Return the (x, y) coordinate for the center point of the cell that contains the specified text.  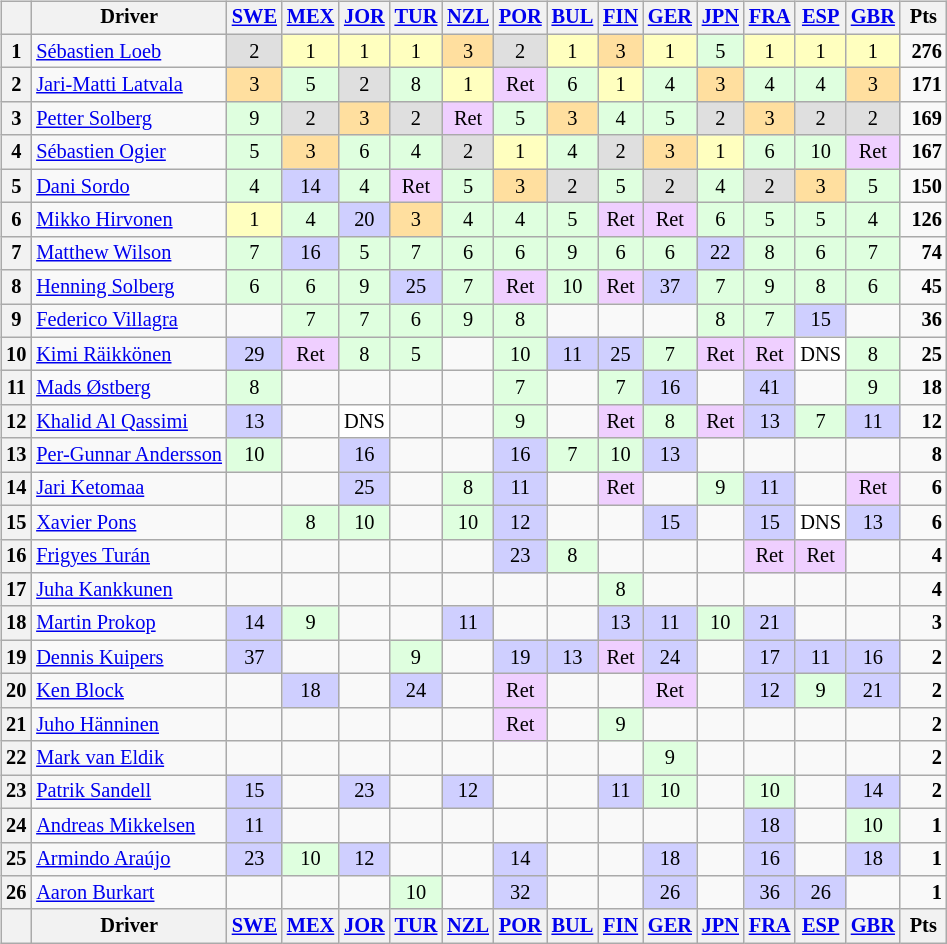
32 (520, 893)
Ken Block (129, 691)
150 (924, 186)
169 (924, 119)
Mikko Hirvonen (129, 220)
Dani Sordo (129, 186)
Dennis Kuipers (129, 657)
Juha Kankkunen (129, 590)
Patrik Sandell (129, 792)
Federico Villagra (129, 321)
Khalid Al Qassimi (129, 422)
Per-Gunnar Andersson (129, 455)
167 (924, 152)
41 (770, 388)
Mark van Eldik (129, 758)
Andreas Mikkelsen (129, 825)
171 (924, 85)
Sébastien Loeb (129, 51)
Kimi Räikkönen (129, 354)
Xavier Pons (129, 522)
Jari-Matti Latvala (129, 85)
74 (924, 253)
Armindo Araújo (129, 859)
29 (254, 354)
Petter Solberg (129, 119)
126 (924, 220)
45 (924, 287)
Aaron Burkart (129, 893)
Juho Hänninen (129, 724)
Frigyes Turán (129, 556)
Henning Solberg (129, 287)
Mads Østberg (129, 388)
276 (924, 51)
Martin Prokop (129, 623)
Matthew Wilson (129, 253)
Sébastien Ogier (129, 152)
Jari Ketomaa (129, 489)
